Pinpoint the cell where the given text exists, returning its [X, Y] midpoint coordinate. 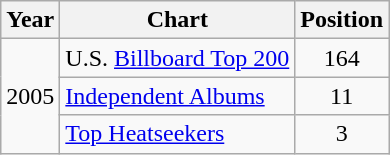
Top Heatseekers [178, 134]
2005 [30, 96]
Chart [178, 20]
11 [342, 96]
3 [342, 134]
Independent Albums [178, 96]
164 [342, 58]
Year [30, 20]
Position [342, 20]
U.S. Billboard Top 200 [178, 58]
